Scan for the cell matching the given text and deliver its [x, y] coordinate at center. 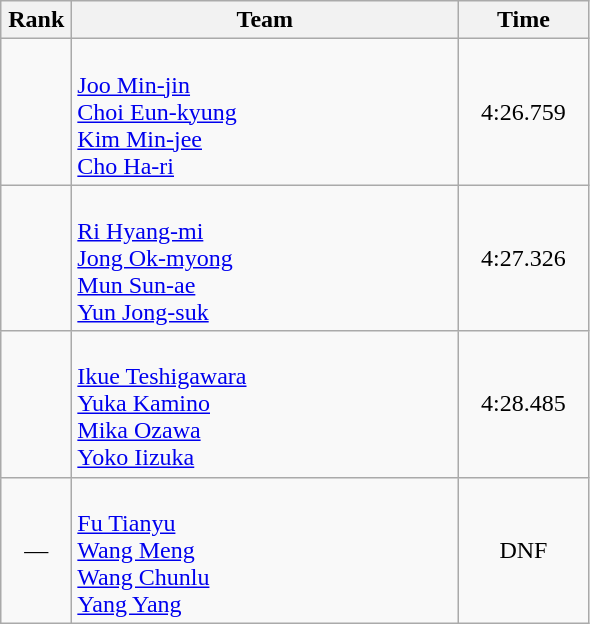
Ri Hyang-miJong Ok-myongMun Sun-aeYun Jong-suk [265, 258]
DNF [524, 550]
Fu TianyuWang MengWang ChunluYang Yang [265, 550]
Ikue TeshigawaraYuka KaminoMika OzawaYoko Iizuka [265, 404]
Team [265, 20]
4:28.485 [524, 404]
4:27.326 [524, 258]
Rank [36, 20]
— [36, 550]
Joo Min-jinChoi Eun-kyungKim Min-jeeCho Ha-ri [265, 112]
Time [524, 20]
4:26.759 [524, 112]
